Pinpoint the cell where the given text exists, returning its [x, y] midpoint coordinate. 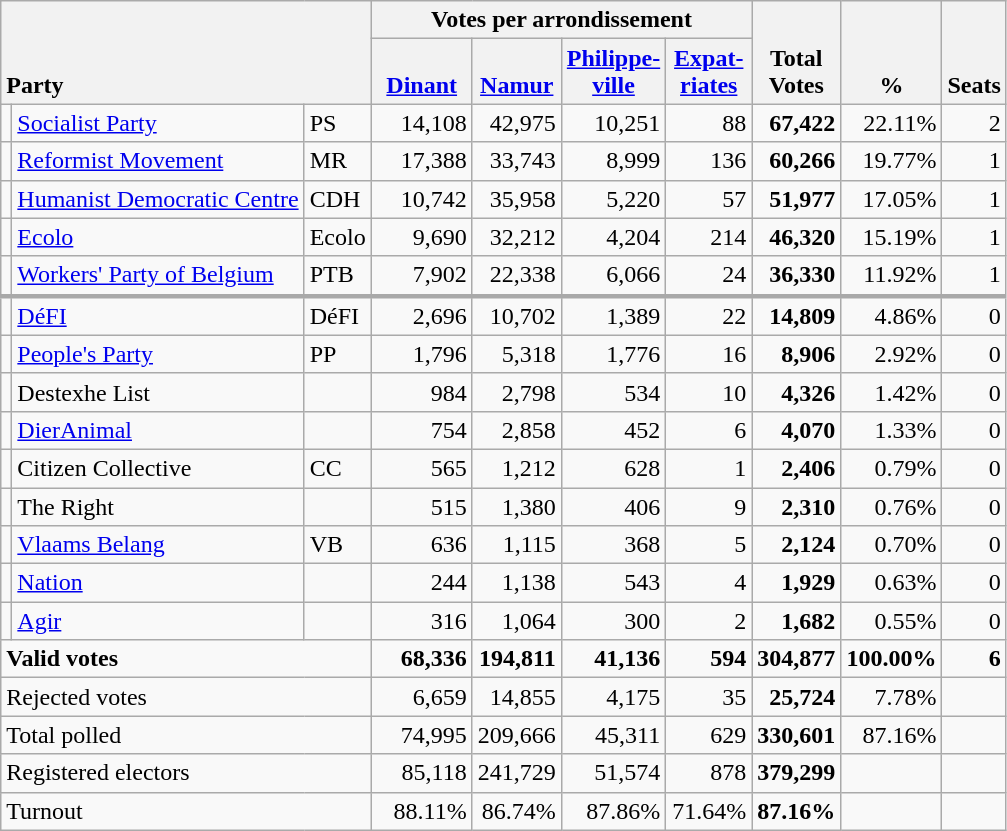
Reformist Movement [158, 161]
0.70% [892, 545]
PS [338, 123]
629 [709, 735]
136 [709, 161]
Vlaams Belang [158, 545]
368 [613, 545]
543 [613, 583]
42,975 [516, 123]
0.55% [892, 621]
CDH [338, 199]
565 [422, 468]
35 [709, 697]
57 [709, 199]
Total Votes [796, 52]
209,666 [516, 735]
22 [709, 316]
The Right [158, 507]
6,066 [613, 276]
8,999 [613, 161]
CC [338, 468]
5,220 [613, 199]
7,902 [422, 276]
24 [709, 276]
25,724 [796, 697]
304,877 [796, 659]
1,776 [613, 354]
10,251 [613, 123]
1,380 [516, 507]
19.77% [892, 161]
% [892, 52]
9,690 [422, 237]
754 [422, 430]
Dinant [422, 72]
5,318 [516, 354]
1.33% [892, 430]
Philippe- ville [613, 72]
85,118 [422, 773]
330,601 [796, 735]
2,798 [516, 392]
Citizen Collective [158, 468]
17,388 [422, 161]
636 [422, 545]
Agir [158, 621]
14,809 [796, 316]
33,743 [516, 161]
2,406 [796, 468]
51,574 [613, 773]
2,310 [796, 507]
2.92% [892, 354]
Votes per arrondissement [562, 20]
60,266 [796, 161]
0.76% [892, 507]
244 [422, 583]
2,858 [516, 430]
7.78% [892, 697]
241,729 [516, 773]
Seats [974, 52]
45,311 [613, 735]
2,696 [422, 316]
DierAnimal [158, 430]
1,064 [516, 621]
0.79% [892, 468]
214 [709, 237]
Socialist Party [158, 123]
1,389 [613, 316]
316 [422, 621]
6,659 [422, 697]
1,212 [516, 468]
68,336 [422, 659]
9 [709, 507]
534 [613, 392]
628 [613, 468]
Valid votes [186, 659]
4,070 [796, 430]
35,958 [516, 199]
8,906 [796, 354]
74,995 [422, 735]
4,326 [796, 392]
2,124 [796, 545]
Expat- riates [709, 72]
1,115 [516, 545]
32,212 [516, 237]
Total polled [186, 735]
51,977 [796, 199]
22.11% [892, 123]
0.63% [892, 583]
15.19% [892, 237]
10,742 [422, 199]
86.74% [516, 811]
Nation [158, 583]
Humanist Democratic Centre [158, 199]
16 [709, 354]
22,338 [516, 276]
PTB [338, 276]
10 [709, 392]
4,204 [613, 237]
MR [338, 161]
17.05% [892, 199]
People's Party [158, 354]
300 [613, 621]
11.92% [892, 276]
194,811 [516, 659]
Party [186, 52]
1.42% [892, 392]
4.86% [892, 316]
10,702 [516, 316]
1,796 [422, 354]
515 [422, 507]
88.11% [422, 811]
14,108 [422, 123]
406 [613, 507]
PP [338, 354]
Rejected votes [186, 697]
14,855 [516, 697]
71.64% [709, 811]
100.00% [892, 659]
878 [709, 773]
VB [338, 545]
379,299 [796, 773]
1,682 [796, 621]
Registered electors [186, 773]
88 [709, 123]
1,929 [796, 583]
41,136 [613, 659]
1,138 [516, 583]
46,320 [796, 237]
Turnout [186, 811]
4 [709, 583]
87.86% [613, 811]
4,175 [613, 697]
67,422 [796, 123]
Destexhe List [158, 392]
594 [709, 659]
Workers' Party of Belgium [158, 276]
5 [709, 545]
Namur [516, 72]
36,330 [796, 276]
452 [613, 430]
984 [422, 392]
